Locate the cell with the specified text and output its [x, y] center coordinate. 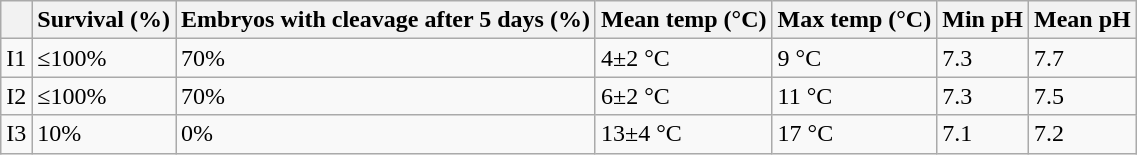
6±2 °C [684, 96]
7.5 [1082, 96]
11 °C [854, 96]
7.2 [1082, 134]
4±2 °C [684, 58]
0% [386, 134]
Survival (%) [104, 20]
7.1 [983, 134]
Mean pH [1082, 20]
I3 [16, 134]
9 °C [854, 58]
17 °C [854, 134]
7.7 [1082, 58]
I1 [16, 58]
Min pH [983, 20]
Max temp (°C) [854, 20]
I2 [16, 96]
13±4 °C [684, 134]
10% [104, 134]
Mean temp (°C) [684, 20]
Embryos with cleavage after 5 days (%) [386, 20]
